For the text-containing cell, return its midpoint in [x, y] coordinate format. 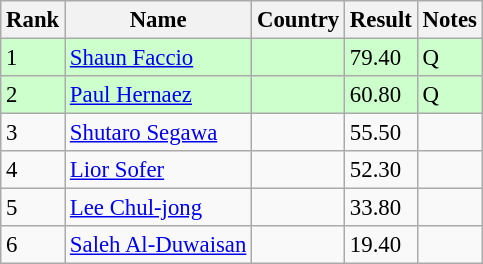
6 [33, 245]
Name [158, 20]
Lee Chul-jong [158, 208]
60.80 [382, 95]
19.40 [382, 245]
Paul Hernaez [158, 95]
Saleh Al-Duwaisan [158, 245]
Shaun Faccio [158, 58]
Rank [33, 20]
79.40 [382, 58]
5 [33, 208]
33.80 [382, 208]
52.30 [382, 170]
2 [33, 95]
Country [298, 20]
4 [33, 170]
Result [382, 20]
1 [33, 58]
55.50 [382, 133]
Lior Sofer [158, 170]
Notes [450, 20]
3 [33, 133]
Shutaro Segawa [158, 133]
